Return the (x, y) coordinate for the center point of the cell that contains the specified text.  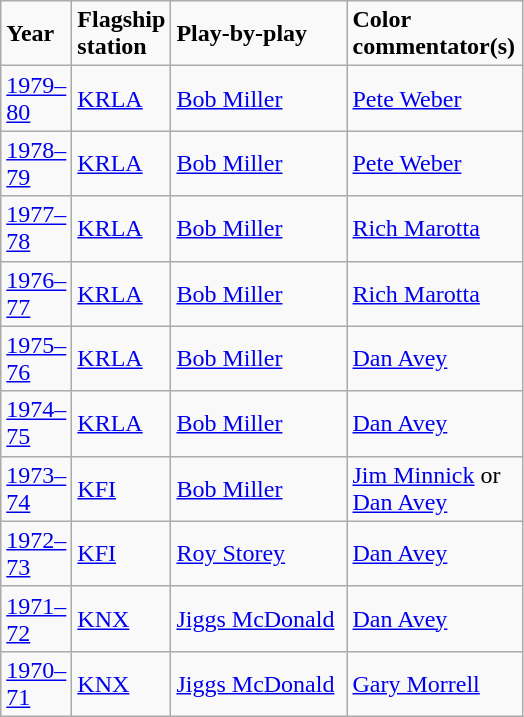
1973–74 (36, 488)
1972–73 (36, 554)
Jim Minnick or Dan Avey (435, 488)
1978–79 (36, 164)
Roy Storey (259, 554)
Color commentator(s) (435, 34)
1977–78 (36, 228)
Gary Morrell (435, 684)
1975–76 (36, 358)
1974–75 (36, 424)
Play-by-play (259, 34)
1971–72 (36, 618)
Flagship station (122, 34)
Year (36, 34)
1976–77 (36, 294)
1970–71 (36, 684)
1979–80 (36, 98)
